Determine the [x, y] coordinate at the center of the cell enclosing the given text.  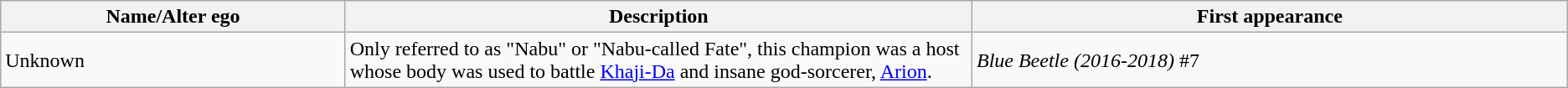
Unknown [173, 60]
Description [658, 17]
Only referred to as "Nabu" or "Nabu-called Fate", this champion was a host whose body was used to battle Khaji-Da and insane god-sorcerer, Arion. [658, 60]
First appearance [1270, 17]
Blue Beetle (2016-2018) #7 [1270, 60]
Name/Alter ego [173, 17]
